Provide the [X, Y] coordinate of the cell's center where the given text is located.  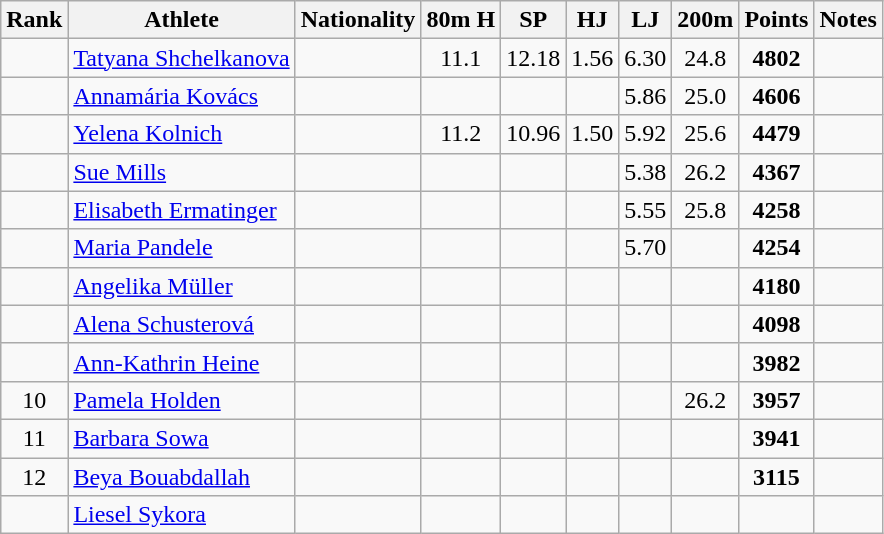
25.8 [706, 210]
Ann-Kathrin Heine [182, 362]
24.8 [706, 58]
5.55 [646, 210]
3982 [776, 362]
Alena Schusterová [182, 324]
25.6 [706, 134]
HJ [592, 20]
Beya Bouabdallah [182, 477]
Annamária Kovács [182, 96]
Rank [34, 20]
SP [534, 20]
Sue Mills [182, 172]
Tatyana Shchelkanova [182, 58]
Pamela Holden [182, 400]
3115 [776, 477]
4367 [776, 172]
11 [34, 438]
4479 [776, 134]
Nationality [358, 20]
4254 [776, 248]
Elisabeth Ermatinger [182, 210]
11.2 [461, 134]
6.30 [646, 58]
5.86 [646, 96]
4098 [776, 324]
12.18 [534, 58]
Angelika Müller [182, 286]
Barbara Sowa [182, 438]
5.38 [646, 172]
3957 [776, 400]
5.92 [646, 134]
5.70 [646, 248]
Points [776, 20]
Notes [848, 20]
4180 [776, 286]
4606 [776, 96]
25.0 [706, 96]
10.96 [534, 134]
12 [34, 477]
4258 [776, 210]
10 [34, 400]
1.56 [592, 58]
3941 [776, 438]
Maria Pandele [182, 248]
1.50 [592, 134]
Athlete [182, 20]
Yelena Kolnich [182, 134]
200m [706, 20]
4802 [776, 58]
LJ [646, 20]
80m H [461, 20]
Liesel Sykora [182, 515]
11.1 [461, 58]
